Provide the [X, Y] coordinate of the cell's center where the given text is located.  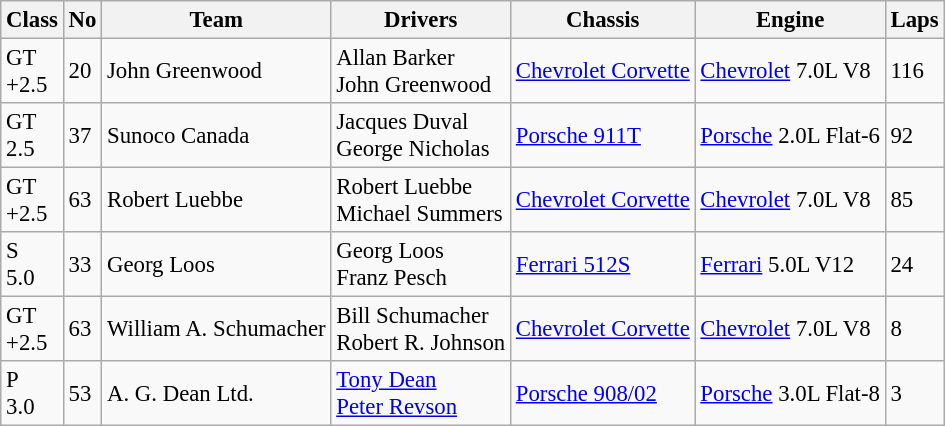
37 [82, 136]
Jacques Duval George Nicholas [421, 136]
Porsche 2.0L Flat-6 [790, 136]
24 [914, 264]
Chassis [602, 20]
Georg Loos [216, 264]
Georg Loos Franz Pesch [421, 264]
Class [32, 20]
S5.0 [32, 264]
85 [914, 200]
Porsche 911T [602, 136]
8 [914, 330]
92 [914, 136]
GT2.5 [32, 136]
Drivers [421, 20]
No [82, 20]
Ferrari 5.0L V12 [790, 264]
Engine [790, 20]
116 [914, 72]
33 [82, 264]
Team [216, 20]
20 [82, 72]
William A. Schumacher [216, 330]
Robert Luebbe Michael Summers [421, 200]
Ferrari 512S [602, 264]
Allan Barker John Greenwood [421, 72]
John Greenwood [216, 72]
Laps [914, 20]
Robert Luebbe [216, 200]
Bill Schumacher Robert R. Johnson [421, 330]
Sunoco Canada [216, 136]
